Return the (x, y) coordinate for the center point of the cell that contains the specified text.  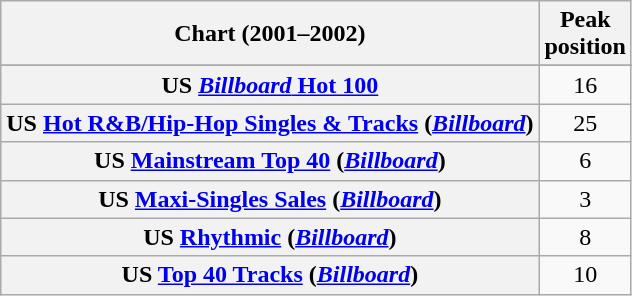
US Top 40 Tracks (Billboard) (270, 275)
8 (585, 237)
16 (585, 85)
Peakposition (585, 34)
US Billboard Hot 100 (270, 85)
Chart (2001–2002) (270, 34)
10 (585, 275)
US Mainstream Top 40 (Billboard) (270, 161)
6 (585, 161)
US Hot R&B/Hip-Hop Singles & Tracks (Billboard) (270, 123)
US Maxi-Singles Sales (Billboard) (270, 199)
3 (585, 199)
US Rhythmic (Billboard) (270, 237)
25 (585, 123)
